For the text-containing cell, return its midpoint in (X, Y) coordinate format. 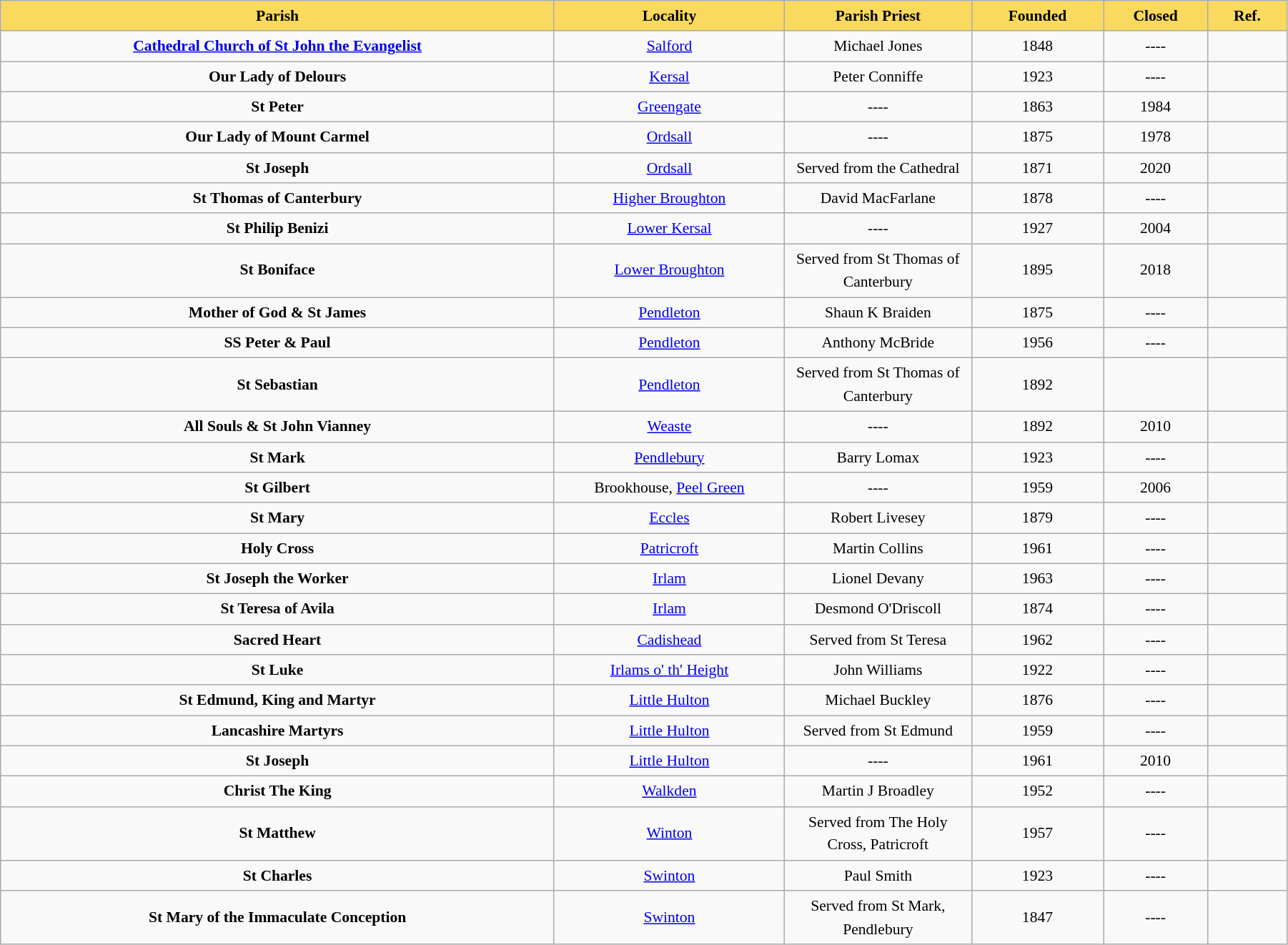
St Luke (277, 671)
1848 (1037, 47)
Eccles (669, 519)
Holy Cross (277, 549)
Weaste (669, 427)
Patricroft (669, 549)
Walkden (669, 792)
Our Lady of Delours (277, 77)
St Boniface (277, 270)
Pendlebury (669, 457)
Cathedral Church of St John the Evangelist (277, 47)
1879 (1037, 519)
Robert Livesey (878, 519)
1922 (1037, 671)
Greengate (669, 107)
1878 (1037, 199)
All Souls & St John Vianney (277, 427)
St Philip Benizi (277, 229)
1847 (1037, 918)
St Mary (277, 519)
1876 (1037, 701)
Shaun K Braiden (878, 313)
St Mary of the Immaculate Conception (277, 918)
Winton (669, 833)
Lower Kersal (669, 229)
2020 (1156, 169)
Sacred Heart (277, 640)
St Thomas of Canterbury (277, 199)
Michael Jones (878, 47)
1927 (1037, 229)
1956 (1037, 343)
1984 (1156, 107)
John Williams (878, 671)
SS Peter & Paul (277, 343)
Anthony McBride (878, 343)
Served from St Teresa (878, 640)
Mother of God & St James (277, 313)
Irlams o' th' Height (669, 671)
St Sebastian (277, 385)
1962 (1037, 640)
Kersal (669, 77)
Desmond O'Driscoll (878, 609)
1978 (1156, 137)
Martin Collins (878, 549)
Barry Lomax (878, 457)
1863 (1037, 107)
David MacFarlane (878, 199)
1874 (1037, 609)
Martin J Broadley (878, 792)
Served from St Mark, Pendlebury (878, 918)
Michael Buckley (878, 701)
St Joseph the Worker (277, 579)
Cadishead (669, 640)
2018 (1156, 270)
Our Lady of Mount Carmel (277, 137)
Founded (1037, 16)
St Peter (277, 107)
St Gilbert (277, 488)
Lionel Devany (878, 579)
1871 (1037, 169)
Higher Broughton (669, 199)
St Edmund, King and Martyr (277, 701)
Brookhouse, Peel Green (669, 488)
Served from the Cathedral (878, 169)
Lancashire Martyrs (277, 731)
St Teresa of Avila (277, 609)
1895 (1037, 270)
2006 (1156, 488)
Served from The Holy Cross, Patricroft (878, 833)
1952 (1037, 792)
Salford (669, 47)
1957 (1037, 833)
2004 (1156, 229)
Locality (669, 16)
Parish Priest (878, 16)
Closed (1156, 16)
Christ The King (277, 792)
1963 (1037, 579)
St Matthew (277, 833)
Lower Broughton (669, 270)
Peter Conniffe (878, 77)
St Mark (277, 457)
St Charles (277, 876)
Ref. (1247, 16)
Paul Smith (878, 876)
Parish (277, 16)
Served from St Edmund (878, 731)
